Scan for the cell matching the given text and deliver its (x, y) coordinate at center. 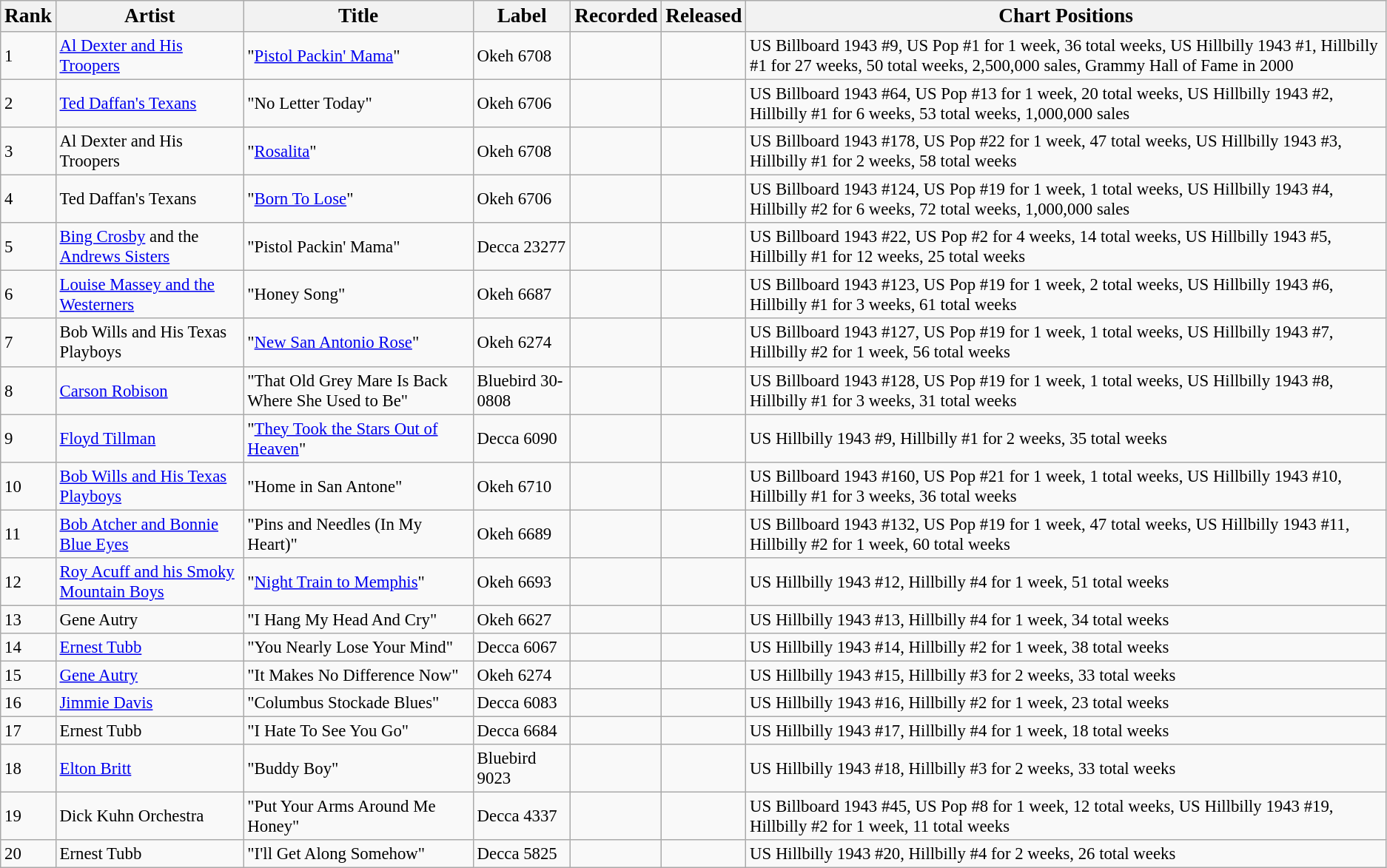
Decca 6067 (522, 647)
Chart Positions (1066, 16)
Okeh 6689 (522, 534)
Decca 6090 (522, 438)
"Columbus Stockade Blues" (358, 703)
Okeh 6687 (522, 295)
"No Letter Today" (358, 104)
US Hillbilly 1943 #16, Hillbilly #2 for 1 week, 23 total weeks (1066, 703)
US Hillbilly 1943 #9, Hillbilly #1 for 2 weeks, 35 total weeks (1066, 438)
Okeh 6710 (522, 485)
3 (28, 151)
US Billboard 1943 #128, US Pop #19 for 1 week, 1 total weeks, US Hillbilly 1943 #8, Hillbilly #1 for 3 weeks, 31 total weeks (1066, 391)
"Born To Lose" (358, 200)
US Hillbilly 1943 #20, Hillbilly #4 for 2 weeks, 26 total weeks (1066, 854)
"New San Antonio Rose" (358, 343)
US Hillbilly 1943 #12, Hillbilly #4 for 1 week, 51 total weeks (1066, 582)
Floyd Tillman (150, 438)
11 (28, 534)
US Billboard 1943 #22, US Pop #2 for 4 weeks, 14 total weeks, US Hillbilly 1943 #5, Hillbilly #1 for 12 weeks, 25 total weeks (1066, 247)
Decca 4337 (522, 817)
Decca 23277 (522, 247)
2 (28, 104)
Bluebird 9023 (522, 768)
20 (28, 854)
Carson Robison (150, 391)
US Billboard 1943 #64, US Pop #13 for 1 week, 20 total weeks, US Hillbilly 1943 #2, Hillbilly #1 for 6 weeks, 53 total weeks, 1,000,000 sales (1066, 104)
"Buddy Boy" (358, 768)
US Hillbilly 1943 #15, Hillbilly #3 for 2 weeks, 33 total weeks (1066, 675)
US Billboard 1943 #45, US Pop #8 for 1 week, 12 total weeks, US Hillbilly 1943 #19, Hillbilly #2 for 1 week, 11 total weeks (1066, 817)
"I Hate To See You Go" (358, 731)
8 (28, 391)
"Night Train to Memphis" (358, 582)
US Billboard 1943 #127, US Pop #19 for 1 week, 1 total weeks, US Hillbilly 1943 #7, Hillbilly #2 for 1 week, 56 total weeks (1066, 343)
13 (28, 619)
Okeh 6627 (522, 619)
5 (28, 247)
"I Hang My Head And Cry" (358, 619)
Artist (150, 16)
Decca 6684 (522, 731)
7 (28, 343)
Louise Massey and the Westerners (150, 295)
19 (28, 817)
US Billboard 1943 #178, US Pop #22 for 1 week, 47 total weeks, US Hillbilly 1943 #3, Hillbilly #1 for 2 weeks, 58 total weeks (1066, 151)
Released (704, 16)
"They Took the Stars Out of Heaven" (358, 438)
Decca 6083 (522, 703)
4 (28, 200)
9 (28, 438)
US Hillbilly 1943 #17, Hillbilly #4 for 1 week, 18 total weeks (1066, 731)
"Honey Song" (358, 295)
"It Makes No Difference Now" (358, 675)
US Hillbilly 1943 #13, Hillbilly #4 for 1 week, 34 total weeks (1066, 619)
"You Nearly Lose Your Mind" (358, 647)
Okeh 6693 (522, 582)
Roy Acuff and his Smoky Mountain Boys (150, 582)
Elton Britt (150, 768)
Recorded (616, 16)
Rank (28, 16)
Title (358, 16)
"Pins and Needles (In My Heart)" (358, 534)
"Put Your Arms Around Me Honey" (358, 817)
Jimmie Davis (150, 703)
18 (28, 768)
Bob Atcher and Bonnie Blue Eyes (150, 534)
Dick Kuhn Orchestra (150, 817)
17 (28, 731)
12 (28, 582)
Label (522, 16)
16 (28, 703)
US Billboard 1943 #123, US Pop #19 for 1 week, 2 total weeks, US Hillbilly 1943 #6, Hillbilly #1 for 3 weeks, 61 total weeks (1066, 295)
US Billboard 1943 #160, US Pop #21 for 1 week, 1 total weeks, US Hillbilly 1943 #10, Hillbilly #1 for 3 weeks, 36 total weeks (1066, 485)
15 (28, 675)
Decca 5825 (522, 854)
6 (28, 295)
US Hillbilly 1943 #18, Hillbilly #3 for 2 weeks, 33 total weeks (1066, 768)
"Home in San Antone" (358, 485)
US Hillbilly 1943 #14, Hillbilly #2 for 1 week, 38 total weeks (1066, 647)
Bing Crosby and the Andrews Sisters (150, 247)
"Rosalita" (358, 151)
Bluebird 30-0808 (522, 391)
"I'll Get Along Somehow" (358, 854)
14 (28, 647)
10 (28, 485)
1 (28, 56)
US Billboard 1943 #124, US Pop #19 for 1 week, 1 total weeks, US Hillbilly 1943 #4, Hillbilly #2 for 6 weeks, 72 total weeks, 1,000,000 sales (1066, 200)
US Billboard 1943 #132, US Pop #19 for 1 week, 47 total weeks, US Hillbilly 1943 #11, Hillbilly #2 for 1 week, 60 total weeks (1066, 534)
"That Old Grey Mare Is Back Where She Used to Be" (358, 391)
